Capture the cell that displays the provided text and extract its [X, Y] central coordinate. 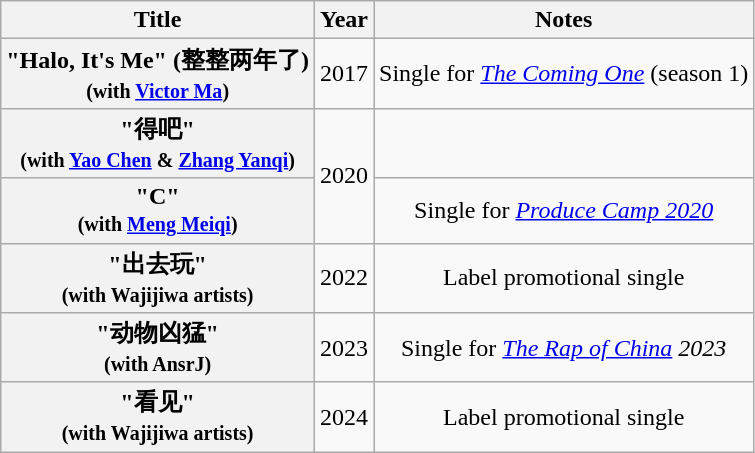
2024 [344, 417]
"得吧"(with Yao Chen & Zhang Yanqi) [158, 143]
2022 [344, 278]
"看见"(with Wajijiwa artists) [158, 417]
2020 [344, 176]
Single for The Rap of China 2023 [564, 348]
Single for Produce Camp 2020 [564, 210]
Title [158, 20]
Year [344, 20]
2023 [344, 348]
"C"(with Meng Meiqi) [158, 210]
"Halo, It's Me" (整整两年了)(with Victor Ma) [158, 74]
"动物凶猛"(with AnsrJ) [158, 348]
2017 [344, 74]
Single for The Coming One (season 1) [564, 74]
Notes [564, 20]
"出去玩"(with Wajijiwa artists) [158, 278]
